Determine the [X, Y] coordinate at the center of the cell enclosing the given text.  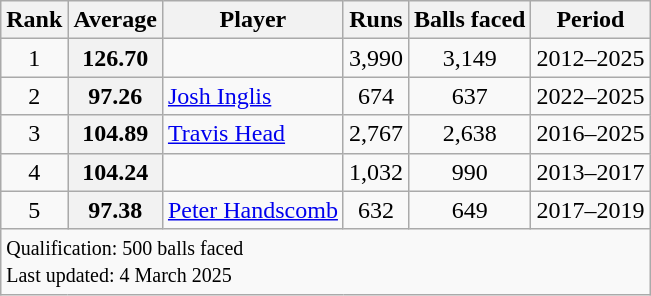
Josh Inglis [252, 96]
Travis Head [252, 134]
1 [34, 58]
2017–2019 [590, 210]
649 [470, 210]
Qualification: 500 balls facedLast updated: 4 March 2025 [326, 262]
97.26 [116, 96]
2,638 [470, 134]
3 [34, 134]
Rank [34, 20]
104.24 [116, 172]
5 [34, 210]
2,767 [376, 134]
637 [470, 96]
674 [376, 96]
2 [34, 96]
2013–2017 [590, 172]
3,990 [376, 58]
Player [252, 20]
97.38 [116, 210]
4 [34, 172]
3,149 [470, 58]
Average [116, 20]
2012–2025 [590, 58]
Period [590, 20]
Runs [376, 20]
Balls faced [470, 20]
2022–2025 [590, 96]
2016–2025 [590, 134]
990 [470, 172]
126.70 [116, 58]
1,032 [376, 172]
Peter Handscomb [252, 210]
632 [376, 210]
104.89 [116, 134]
